Extract the [X, Y] coordinate from the center of the cell holding the provided text.  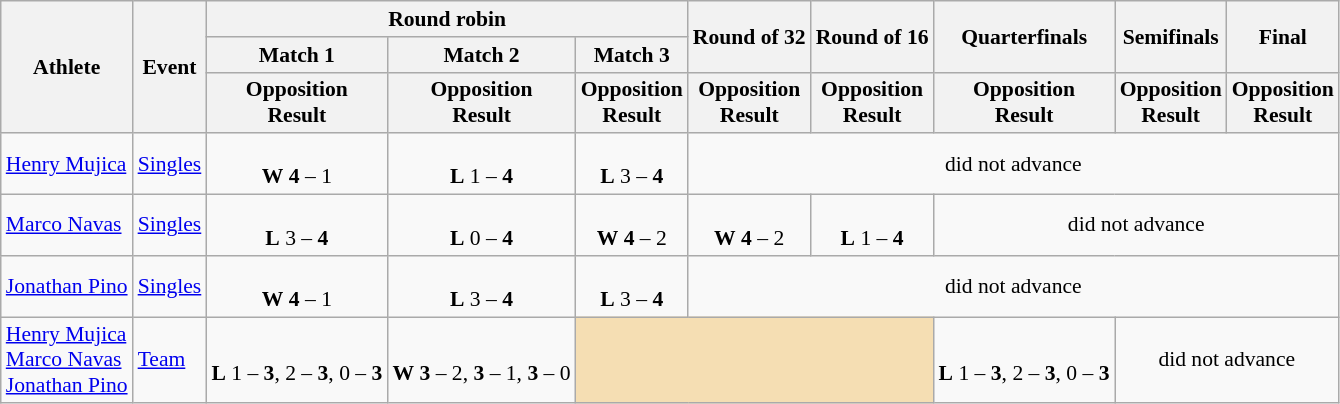
Round robin [446, 19]
W 3 – 2, 3 – 1, 3 – 0 [481, 360]
Henry MujicaMarco NavasJonathan Pino [67, 360]
Jonathan Pino [67, 286]
Team [170, 360]
L 0 – 4 [481, 226]
Round of 16 [872, 36]
Final [1283, 36]
Event [170, 67]
Match 3 [632, 55]
Round of 32 [750, 36]
Quarterfinals [1024, 36]
Match 2 [481, 55]
Match 1 [296, 55]
Henry Mujica [67, 164]
Athlete [67, 67]
Marco Navas [67, 226]
Semifinals [1171, 36]
